Capture the cell that displays the provided text and extract its [X, Y] central coordinate. 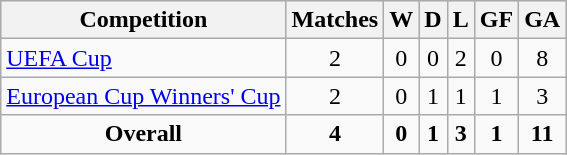
Competition [144, 20]
L [460, 20]
8 [542, 58]
4 [335, 134]
Matches [335, 20]
11 [542, 134]
W [402, 20]
UEFA Cup [144, 58]
GA [542, 20]
European Cup Winners' Cup [144, 96]
D [433, 20]
GF [496, 20]
Overall [144, 134]
